Find where the given text appears and provide that cell's center as (X, Y) coordinate. 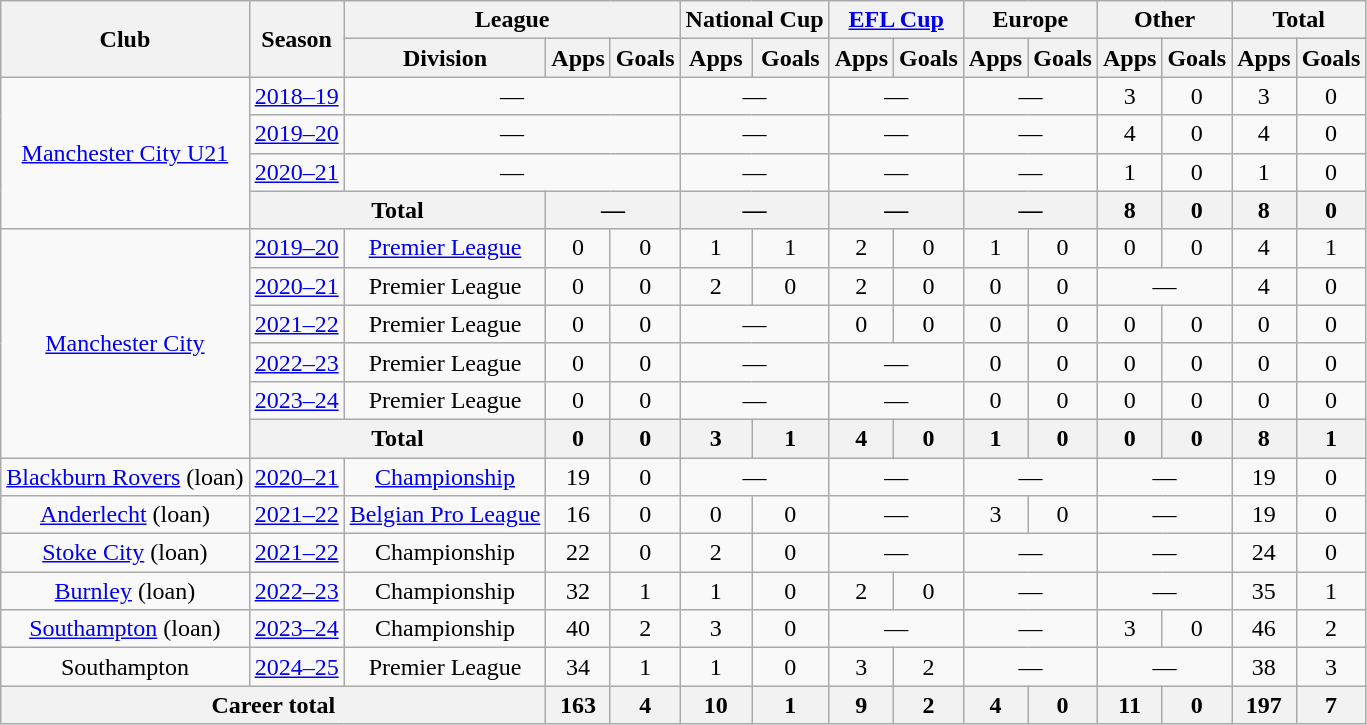
Southampton (125, 667)
Season (296, 39)
32 (578, 591)
16 (578, 515)
Anderlecht (loan) (125, 515)
Blackburn Rovers (loan) (125, 477)
Manchester City (125, 343)
Stoke City (loan) (125, 553)
Career total (274, 705)
National Cup (754, 20)
Manchester City U21 (125, 153)
Club (125, 39)
7 (1331, 705)
2024–25 (296, 667)
24 (1264, 553)
11 (1129, 705)
Southampton (loan) (125, 629)
League (512, 20)
Belgian Pro League (445, 515)
34 (578, 667)
38 (1264, 667)
EFL Cup (896, 20)
46 (1264, 629)
163 (578, 705)
Other (1164, 20)
22 (578, 553)
2018–19 (296, 96)
197 (1264, 705)
40 (578, 629)
35 (1264, 591)
Division (445, 58)
Burnley (loan) (125, 591)
10 (716, 705)
9 (861, 705)
Europe (1030, 20)
